Extract the [x, y] coordinate from the center of the cell holding the provided text.  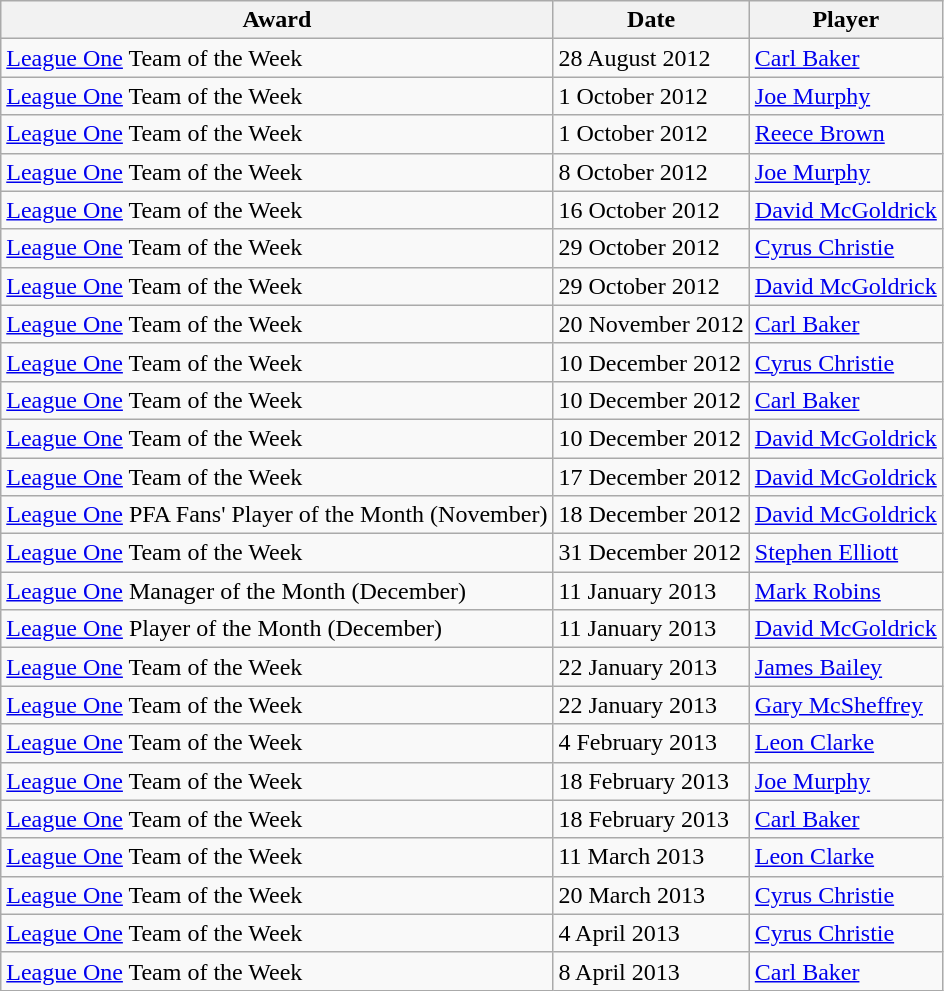
Reece Brown [846, 134]
8 October 2012 [651, 172]
8 April 2013 [651, 971]
Player [846, 20]
11 March 2013 [651, 857]
28 August 2012 [651, 58]
20 November 2012 [651, 324]
20 March 2013 [651, 895]
Mark Robins [846, 591]
Award [277, 20]
League One Manager of the Month (December) [277, 591]
Stephen Elliott [846, 553]
4 April 2013 [651, 933]
James Bailey [846, 667]
31 December 2012 [651, 553]
16 October 2012 [651, 210]
4 February 2013 [651, 743]
18 December 2012 [651, 515]
Date [651, 20]
League One PFA Fans' Player of the Month (November) [277, 515]
League One Player of the Month (December) [277, 629]
17 December 2012 [651, 477]
Gary McSheffrey [846, 705]
